For the text-containing cell, return its midpoint in (x, y) coordinate format. 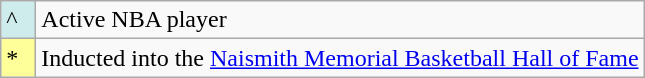
Inducted into the Naismith Memorial Basketball Hall of Fame (340, 58)
Active NBA player (340, 20)
* (18, 58)
^ (18, 20)
